Return (X, Y) of the center of cell containing provided text 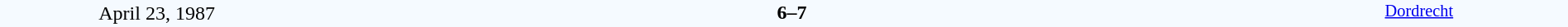
6–7 (791, 12)
Dordrecht (1419, 13)
April 23, 1987 (157, 13)
